Pinpoint the cell where the given text exists, returning its (X, Y) midpoint coordinate. 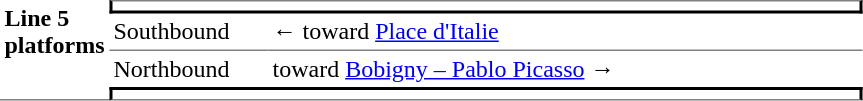
Northbound (188, 69)
← toward Place d'Italie (565, 33)
Line 5 platforms (54, 50)
toward Bobigny – Pablo Picasso → (565, 69)
Southbound (188, 33)
